Provide the [x, y] coordinate of the cell's center where the given text is located.  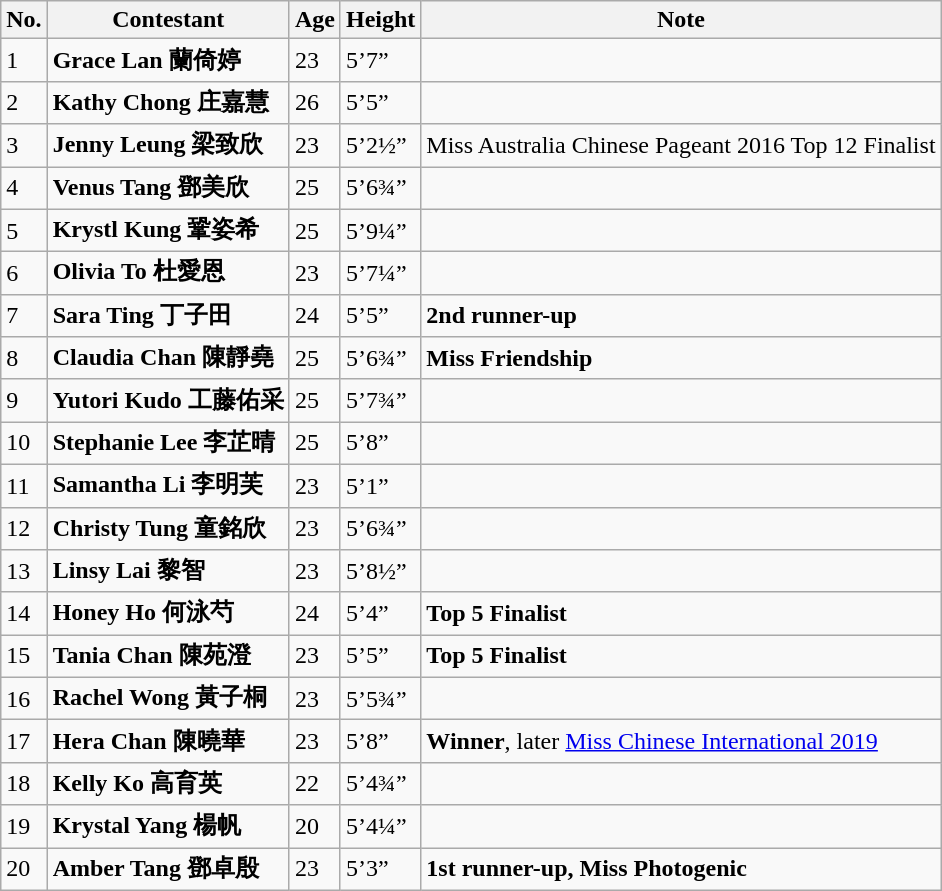
Claudia Chan 陳靜堯 [168, 358]
17 [24, 742]
No. [24, 20]
Age [314, 20]
5’8½” [380, 572]
12 [24, 528]
5’7¾” [380, 400]
5’9¼” [380, 230]
Jenny Leung 梁致欣 [168, 146]
Venus Tang 鄧美欣 [168, 188]
5’2½” [380, 146]
5’4¾” [380, 784]
1 [24, 60]
3 [24, 146]
Kathy Chong 庄嘉慧 [168, 102]
7 [24, 316]
8 [24, 358]
18 [24, 784]
5’7” [380, 60]
19 [24, 826]
1st runner-up, Miss Photogenic [681, 870]
5’1” [380, 486]
26 [314, 102]
22 [314, 784]
Note [681, 20]
5’4” [380, 614]
Amber Tang 鄧卓殷 [168, 870]
Stephanie Lee 李芷晴 [168, 444]
Sara Ting 丁子田 [168, 316]
Rachel Wong 黃子桐 [168, 698]
Contestant [168, 20]
Kelly Ko 高育英 [168, 784]
Honey Ho 何泳芍 [168, 614]
16 [24, 698]
5’4¼” [380, 826]
Grace Lan 蘭倚婷 [168, 60]
13 [24, 572]
9 [24, 400]
Hera Chan 陳曉華 [168, 742]
2nd runner-up [681, 316]
2 [24, 102]
5’7¼” [380, 274]
Miss Australia Chinese Pageant 2016 Top 12 Finalist [681, 146]
Winner, later Miss Chinese International 2019 [681, 742]
15 [24, 656]
10 [24, 444]
Samantha Li 李明芙 [168, 486]
Miss Friendship [681, 358]
Tania Chan 陳苑澄 [168, 656]
14 [24, 614]
5 [24, 230]
Olivia To 杜愛恩 [168, 274]
4 [24, 188]
Christy Tung 童銘欣 [168, 528]
6 [24, 274]
Krystl Kung 鞏姿希 [168, 230]
Krystal Yang 楊帆 [168, 826]
Yutori Kudo 工藤佑采 [168, 400]
5’3” [380, 870]
11 [24, 486]
Linsy Lai 黎智 [168, 572]
Height [380, 20]
5’5¾” [380, 698]
